Pinpoint the cell where the given text exists, returning its [X, Y] midpoint coordinate. 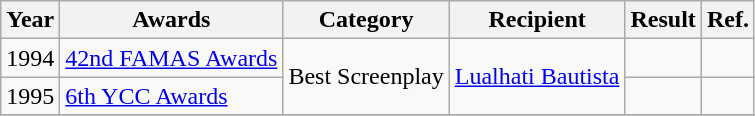
Year [30, 20]
Awards [172, 20]
Category [366, 20]
Result [663, 20]
42nd FAMAS Awards [172, 58]
1994 [30, 58]
Lualhati Bautista [537, 77]
Recipient [537, 20]
Ref. [728, 20]
6th YCC Awards [172, 96]
Best Screenplay [366, 77]
1995 [30, 96]
